Determine the (x, y) coordinate at the center of the cell enclosing the given text.  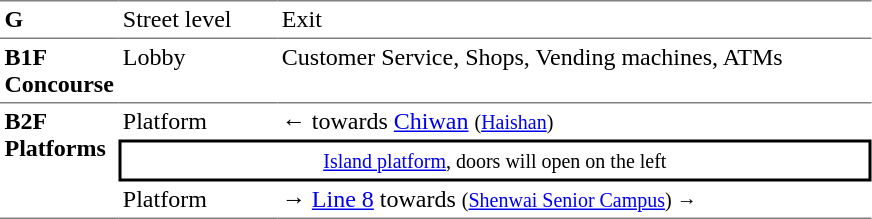
Lobby (198, 71)
Platform (198, 122)
Customer Service, Shops, Vending machines, ATMs (574, 71)
Exit (574, 19)
Street level (198, 19)
← towards Chiwan (Haishan) (574, 122)
Island platform, doors will open on the left (494, 161)
G (59, 19)
B1FConcourse (59, 71)
